From the cell containing the given text, extract its center point as [X, Y] coordinate. 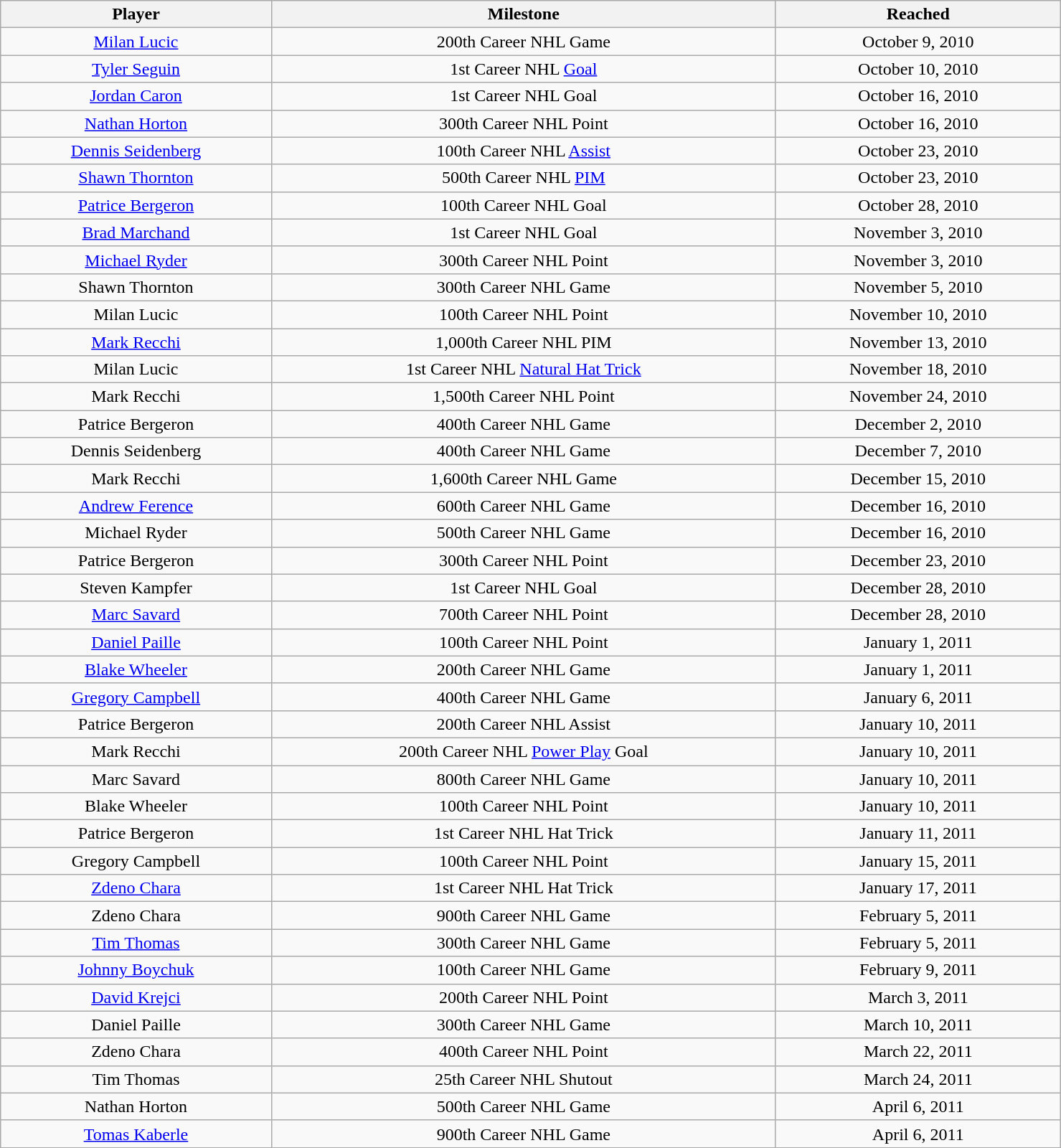
January 11, 2011 [918, 834]
October 10, 2010 [918, 69]
200th Career NHL Assist [524, 724]
March 3, 2011 [918, 997]
100th Career NHL Assist [524, 151]
February 9, 2011 [918, 970]
800th Career NHL Game [524, 778]
October 9, 2010 [918, 42]
100th Career NHL Game [524, 970]
Steven Kampfer [136, 588]
Brad Marchand [136, 232]
December 23, 2010 [918, 560]
Reached [918, 14]
Johnny Boychuk [136, 970]
November 24, 2010 [918, 397]
December 15, 2010 [918, 479]
January 6, 2011 [918, 697]
November 5, 2010 [918, 287]
500th Career NHL PIM [524, 178]
Player [136, 14]
March 10, 2011 [918, 1025]
Tyler Seguin [136, 69]
Milestone [524, 14]
200th Career NHL Point [524, 997]
700th Career NHL Point [524, 615]
Jordan Caron [136, 96]
January 15, 2011 [918, 861]
David Krejci [136, 997]
March 24, 2011 [918, 1079]
November 18, 2010 [918, 370]
November 13, 2010 [918, 342]
1,600th Career NHL Game [524, 479]
100th Career NHL Goal [524, 205]
October 28, 2010 [918, 205]
December 2, 2010 [918, 424]
January 17, 2011 [918, 888]
200th Career NHL Power Play Goal [524, 751]
400th Career NHL Point [524, 1052]
1,500th Career NHL Point [524, 397]
November 10, 2010 [918, 314]
Andrew Ference [136, 506]
December 7, 2010 [918, 451]
1st Career NHL Natural Hat Trick [524, 370]
25th Career NHL Shutout [524, 1079]
600th Career NHL Game [524, 506]
March 22, 2011 [918, 1052]
1,000th Career NHL PIM [524, 342]
Tomas Kaberle [136, 1134]
